Pinpoint the cell where the given text exists, returning its [X, Y] midpoint coordinate. 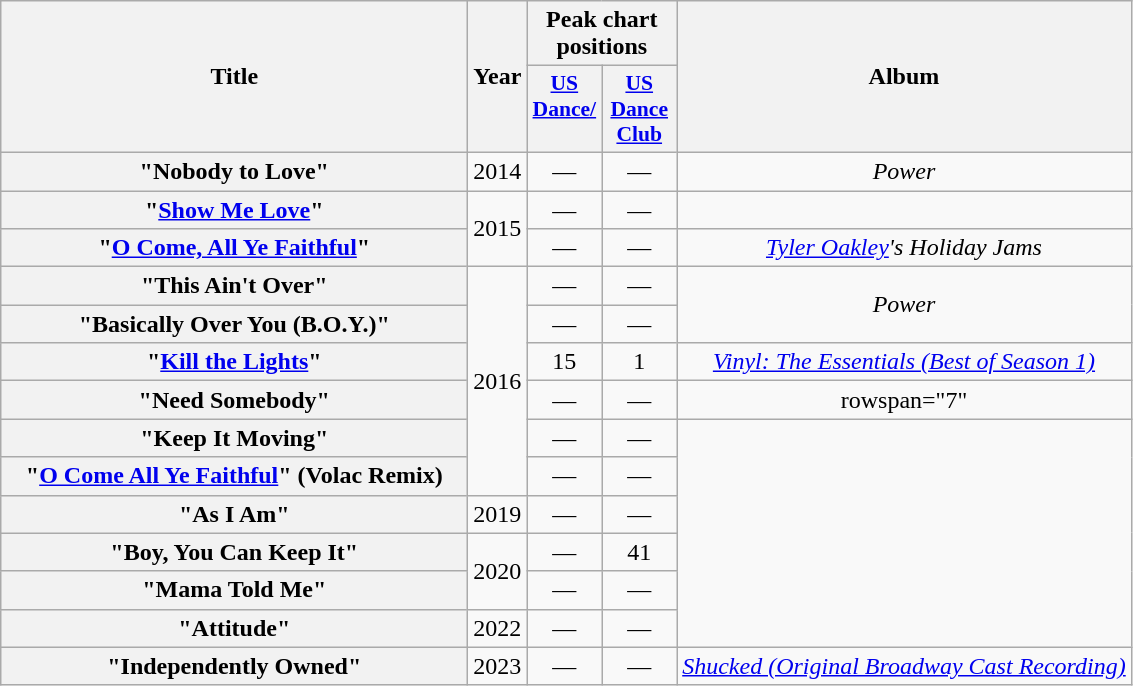
2015 [498, 228]
2022 [498, 628]
Album [904, 77]
"As I Am" [234, 514]
"Kill the Lights" [234, 362]
"Show Me Love" [234, 209]
"This Ain't Over" [234, 286]
"Need Somebody" [234, 400]
Title [234, 77]
1 [640, 362]
2023 [498, 666]
41 [640, 552]
"Independently Owned" [234, 666]
"Nobody to Love" [234, 171]
2019 [498, 514]
"Keep It Moving" [234, 438]
"O Come, All Ye Faithful" [234, 248]
rowspan="7" [904, 400]
Shucked (Original Broadway Cast Recording) [904, 666]
USDance/ [564, 110]
USDanceClub [640, 110]
15 [564, 362]
"Attitude" [234, 628]
2014 [498, 171]
2016 [498, 381]
"O Come All Ye Faithful" (Volac Remix) [234, 476]
Year [498, 77]
Peak chart positions [602, 34]
"Mama Told Me" [234, 590]
"Boy, You Can Keep It" [234, 552]
2020 [498, 571]
Tyler Oakley's Holiday Jams [904, 248]
Vinyl: The Essentials (Best of Season 1) [904, 362]
"Basically Over You (B.O.Y.)" [234, 324]
